Find where the given text appears and provide that cell's center as (x, y) coordinate. 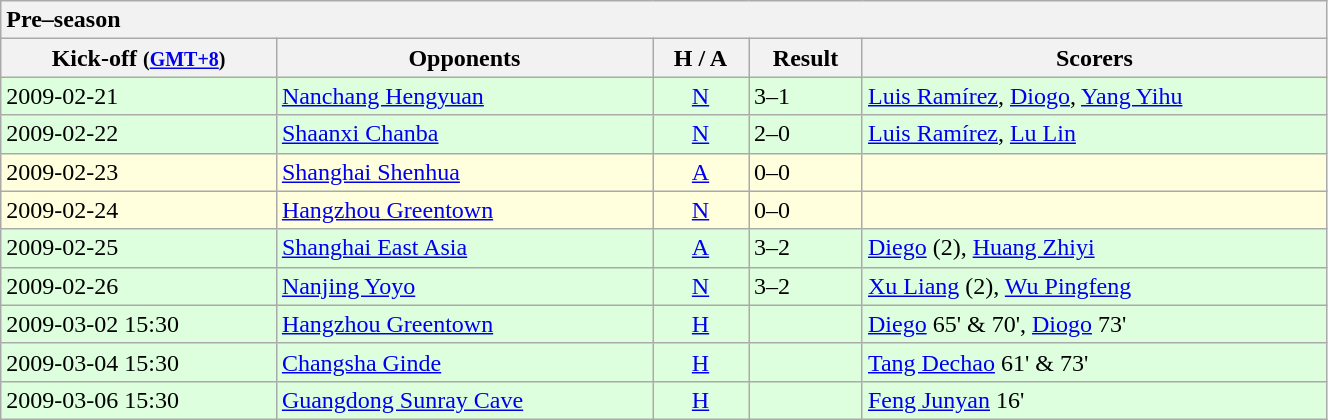
2009-02-21 (139, 96)
Luis Ramírez, Diogo, Yang Yihu (1094, 96)
Shaanxi Chanba (464, 134)
Result (806, 58)
Guangdong Sunray Cave (464, 400)
Tang Dechao 61' & 73' (1094, 362)
Opponents (464, 58)
Shanghai Shenhua (464, 172)
Diego (2), Huang Zhiyi (1094, 248)
Pre–season (664, 20)
2009-02-24 (139, 210)
Scorers (1094, 58)
Feng Junyan 16' (1094, 400)
2009-02-22 (139, 134)
Nanchang Hengyuan (464, 96)
2009-03-04 15:30 (139, 362)
2–0 (806, 134)
2009-02-26 (139, 286)
Diego 65' & 70', Diogo 73' (1094, 324)
Kick-off (GMT+8) (139, 58)
Changsha Ginde (464, 362)
H / A (701, 58)
Shanghai East Asia (464, 248)
2009-02-23 (139, 172)
3–1 (806, 96)
2009-02-25 (139, 248)
Xu Liang (2), Wu Pingfeng (1094, 286)
Nanjing Yoyo (464, 286)
Luis Ramírez, Lu Lin (1094, 134)
2009-03-02 15:30 (139, 324)
2009-03-06 15:30 (139, 400)
